Pinpoint the cell where the given text exists, returning its [x, y] midpoint coordinate. 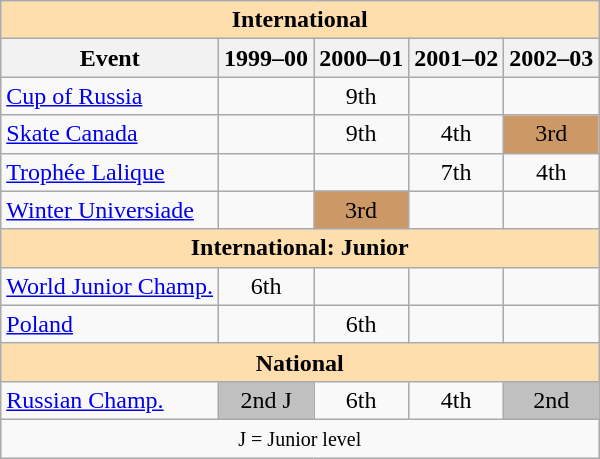
J = Junior level [300, 438]
2000–01 [362, 58]
7th [456, 172]
National [300, 362]
Event [110, 58]
Russian Champ. [110, 400]
Cup of Russia [110, 96]
World Junior Champ. [110, 286]
2nd J [266, 400]
Poland [110, 324]
2nd [552, 400]
2002–03 [552, 58]
Winter Universiade [110, 210]
International [300, 20]
1999–00 [266, 58]
Skate Canada [110, 134]
International: Junior [300, 248]
2001–02 [456, 58]
Trophée Lalique [110, 172]
